Find where the given text appears and provide that cell's center as [X, Y] coordinate. 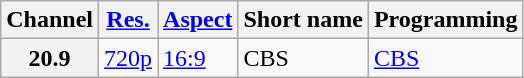
Short name [303, 20]
Res. [128, 20]
20.9 [50, 58]
Aspect [198, 20]
Channel [50, 20]
720p [128, 58]
Programming [446, 20]
16:9 [198, 58]
